From the cell containing the given text, extract its center point as [X, Y] coordinate. 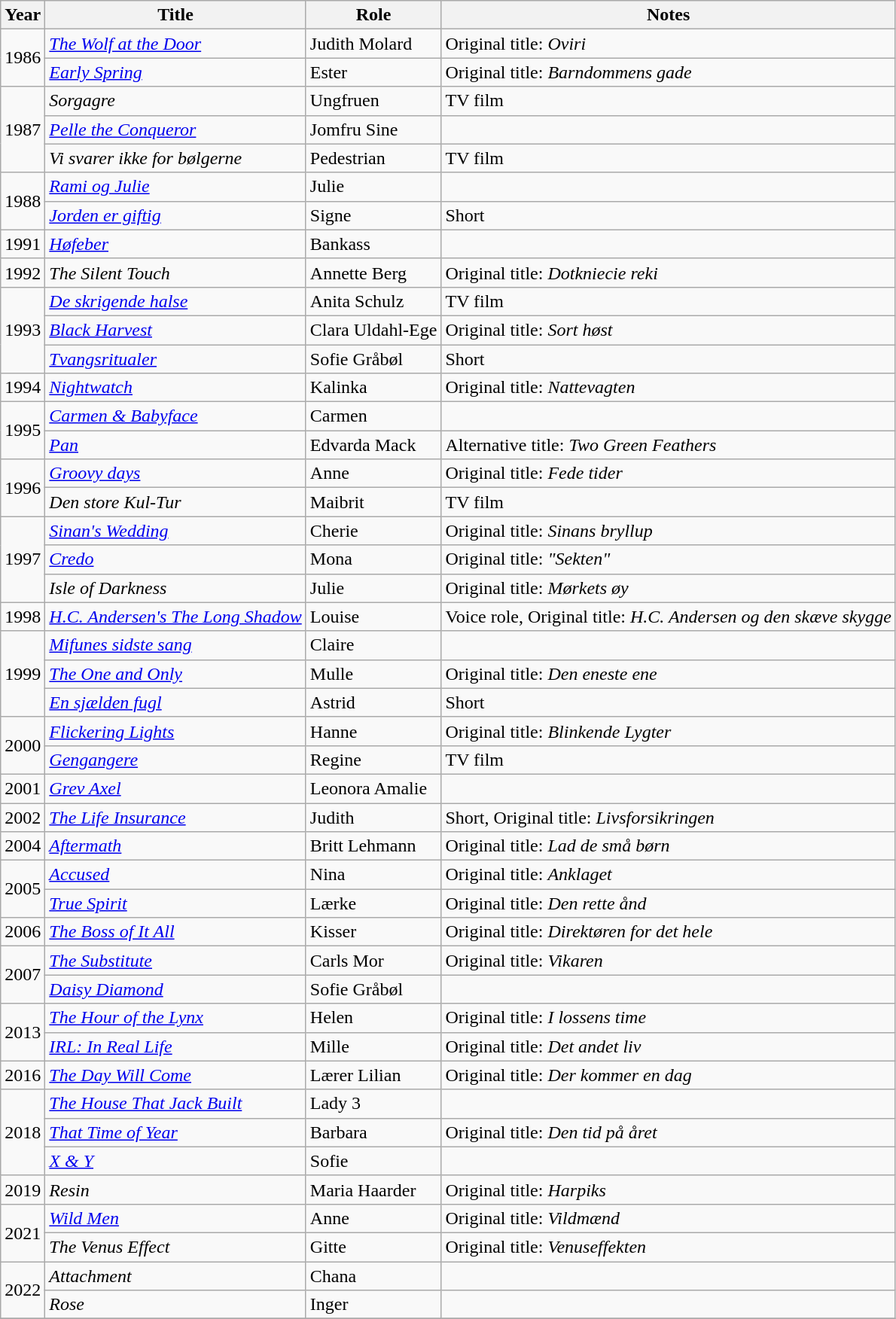
2007 [23, 975]
Lady 3 [373, 1104]
Aftermath [175, 846]
Original title: Barndommens gade [669, 72]
Original title: Blinkende Lygter [669, 731]
1988 [23, 201]
Original title: Direktøren for det hele [669, 932]
1993 [23, 330]
Judith Molard [373, 44]
1995 [23, 431]
Original title: I lossens time [669, 1018]
Claire [373, 645]
Gitte [373, 1247]
Gengangere [175, 760]
The One and Only [175, 674]
1991 [23, 244]
Original title: Nattevagten [669, 388]
Original title: Lad de små børn [669, 846]
Sofie [373, 1161]
2018 [23, 1132]
Notes [669, 15]
Bankass [373, 244]
Barbara [373, 1132]
2004 [23, 846]
2001 [23, 788]
Original title: Anklaget [669, 875]
Høfeber [175, 244]
X & Y [175, 1161]
Original title: "Sekten" [669, 559]
Original title: Der kommer en dag [669, 1075]
Carmen & Babyface [175, 416]
De skrigende halse [175, 301]
Title [175, 15]
Early Spring [175, 72]
Grev Axel [175, 788]
Pedestrian [373, 158]
Original title: Dotkniecie reki [669, 273]
Year [23, 15]
Voice role, Original title: H.C. Andersen og den skæve skygge [669, 617]
Sinan's Wedding [175, 531]
2013 [23, 1032]
1999 [23, 674]
Original title: Harpiks [669, 1190]
Pelle the Conqueror [175, 129]
Nightwatch [175, 388]
Resin [175, 1190]
The Hour of the Lynx [175, 1018]
The Life Insurance [175, 817]
Original title: Vildmænd [669, 1218]
Mifunes sidste sang [175, 645]
The Venus Effect [175, 1247]
Jorden er giftig [175, 215]
Anita Schulz [373, 301]
Clara Uldahl-Ege [373, 330]
Jomfru Sine [373, 129]
The Day Will Come [175, 1075]
2005 [23, 889]
Maria Haarder [373, 1190]
Ester [373, 72]
The Substitute [175, 961]
Den store Kul-Tur [175, 502]
Chana [373, 1276]
Astrid [373, 702]
Britt Lehmann [373, 846]
Signe [373, 215]
The House That Jack Built [175, 1104]
1992 [23, 273]
1996 [23, 488]
Kisser [373, 932]
Sorgagre [175, 101]
Original title: Oviri [669, 44]
Flickering Lights [175, 731]
Inger [373, 1305]
Cherie [373, 531]
Daisy Diamond [175, 989]
Wild Men [175, 1218]
Lærer Lilian [373, 1075]
Judith [373, 817]
Vi svarer ikke for bølgerne [175, 158]
2022 [23, 1290]
2021 [23, 1232]
Lærke [373, 903]
Mille [373, 1046]
2006 [23, 932]
1998 [23, 617]
The Silent Touch [175, 273]
Alternative title: Two Green Feathers [669, 445]
Mona [373, 559]
Carls Mor [373, 961]
Role [373, 15]
Maibrit [373, 502]
Rose [175, 1305]
1986 [23, 58]
Annette Berg [373, 273]
1994 [23, 388]
Helen [373, 1018]
Credo [175, 559]
Original title: Den eneste ene [669, 674]
That Time of Year [175, 1132]
Attachment [175, 1276]
Original title: Det andet liv [669, 1046]
Black Harvest [175, 330]
1997 [23, 559]
Regine [373, 760]
Tvangsritualer [175, 359]
Kalinka [373, 388]
Original title: Mørkets øy [669, 588]
Isle of Darkness [175, 588]
Hanne [373, 731]
Original title: Fede tider [669, 474]
Original title: Vikaren [669, 961]
Groovy days [175, 474]
1987 [23, 129]
Original title: Venuseffekten [669, 1247]
Carmen [373, 416]
2019 [23, 1190]
True Spirit [175, 903]
Louise [373, 617]
2000 [23, 745]
Pan [175, 445]
Accused [175, 875]
Rami og Julie [175, 187]
En sjælden fugl [175, 702]
H.C. Andersen's The Long Shadow [175, 617]
Nina [373, 875]
2002 [23, 817]
Leonora Amalie [373, 788]
Original title: Sinans bryllup [669, 531]
Short, Original title: Livsforsikringen [669, 817]
Original title: Sort høst [669, 330]
Mulle [373, 674]
Original title: Den rette ånd [669, 903]
Original title: Den tid på året [669, 1132]
2016 [23, 1075]
Ungfruen [373, 101]
The Wolf at the Door [175, 44]
Edvarda Mack [373, 445]
IRL: In Real Life [175, 1046]
The Boss of It All [175, 932]
